Extract the [x, y] coordinate from the center of the cell holding the provided text.  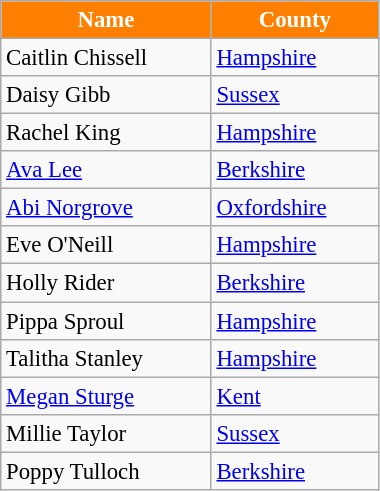
Poppy Tulloch [106, 471]
Rachel King [106, 133]
Kent [294, 396]
Ava Lee [106, 170]
Talitha Stanley [106, 358]
Caitlin Chissell [106, 58]
Daisy Gibb [106, 95]
Millie Taylor [106, 433]
Abi Norgrove [106, 208]
Pippa Sproul [106, 321]
Name [106, 20]
County [294, 20]
Holly Rider [106, 283]
Megan Sturge [106, 396]
Oxfordshire [294, 208]
Eve O'Neill [106, 245]
